From the cell containing the given text, extract its center point as (X, Y) coordinate. 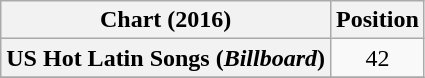
Chart (2016) (166, 20)
US Hot Latin Songs (Billboard) (166, 58)
Position (378, 20)
42 (378, 58)
